Scan for the cell matching the given text and deliver its [x, y] coordinate at center. 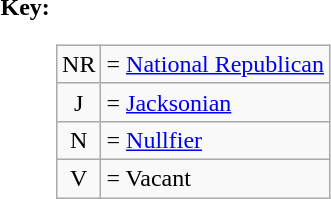
J [79, 102]
= National Republican [216, 64]
= Vacant [216, 178]
= Nullfier [216, 140]
NR [79, 64]
N [79, 140]
= Jacksonian [216, 102]
V [79, 178]
